Find where the given text appears and provide that cell's center as [x, y] coordinate. 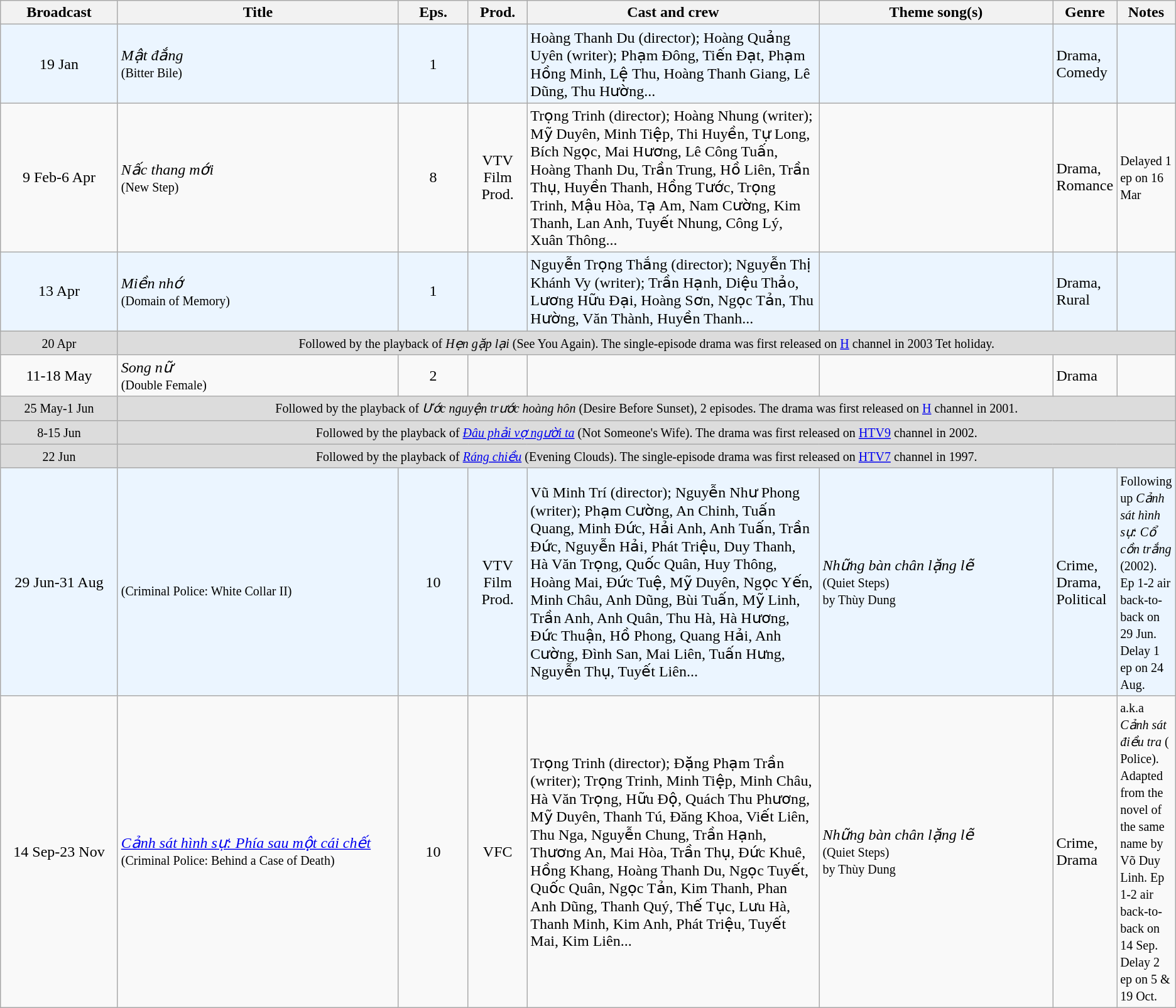
Cast and crew [673, 13]
19 Jan [59, 64]
Followed by the playback of Ước nguyện trước hoàng hôn (Desire Before Sunset), 2 episodes. The drama was first released on H channel in 2001. [646, 408]
Followed by the playback of Đâu phải vợ người ta (Not Someone's Wife). The drama was first released on HTV9 channel in 2002. [646, 432]
8 [433, 178]
9 Feb-6 Apr [59, 178]
Drama, Rural [1085, 291]
14 Sep-23 Nov [59, 852]
Miền nhớ (Domain of Memory) [258, 291]
Mật đắng (Bitter Bile) [258, 64]
Drama, Comedy [1085, 64]
(Criminal Police: White Collar II) [258, 582]
29 Jun-31 Aug [59, 582]
VFC [498, 852]
Notes [1146, 13]
11-18 May [59, 376]
Nấc thang mới (New Step) [258, 178]
13 Apr [59, 291]
Title [258, 13]
Drama, Romance [1085, 178]
2 [433, 376]
Song nữ(Double Female) [258, 376]
Theme song(s) [936, 13]
25 May-1 Jun [59, 408]
Delayed 1 ep on 16 Mar [1146, 178]
Followed by the playback of Ráng chiều (Evening Clouds). The single-episode drama was first released on HTV7 channel in 1997. [646, 456]
Cảnh sát hình sự: Phía sau một cái chết (Criminal Police: Behind a Case of Death) [258, 852]
22 Jun [59, 456]
Hoàng Thanh Du (director); Hoàng Quảng Uyên (writer); Phạm Đông, Tiến Đạt, Phạm Hồng Minh, Lệ Thu, Hoàng Thanh Giang, Lê Dũng, Thu Hường... [673, 64]
Broadcast [59, 13]
Followed by the playback of Hẹn gặp lại (See You Again). The single-episode drama was first released on H channel in 2003 Tet holiday. [646, 342]
Drama [1085, 376]
Genre [1085, 13]
8-15 Jun [59, 432]
Crime, Drama [1085, 852]
Crime, Drama, Political [1085, 582]
Prod. [498, 13]
Eps. [433, 13]
20 Apr [59, 342]
Following up Cảnh sát hình sự: Cổ cồn trắng (2002). Ep 1-2 air back-to-back on 29 Jun. Delay 1 ep on 24 Aug. [1146, 582]
